Pinpoint the cell where the given text exists, returning its [x, y] midpoint coordinate. 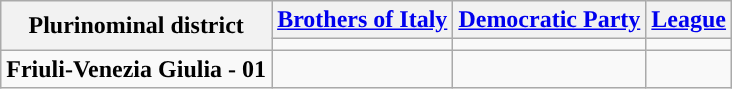
Friuli-Venezia Giulia - 01 [136, 69]
Brothers of Italy [362, 20]
Democratic Party [550, 20]
Plurinominal district [136, 26]
League [689, 20]
